Pinpoint the cell where the given text exists, returning its [X, Y] midpoint coordinate. 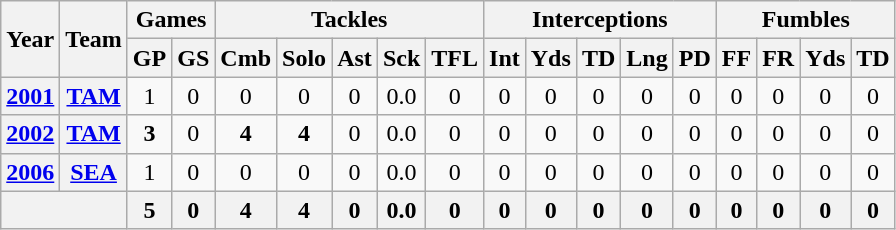
Team [94, 39]
5 [149, 210]
GS [194, 58]
Games [170, 20]
Year [30, 39]
Sck [401, 58]
Interceptions [600, 20]
Solo [304, 58]
2001 [30, 96]
FR [778, 58]
GP [149, 58]
PD [694, 58]
2002 [30, 134]
FF [736, 58]
SEA [94, 172]
Lng [647, 58]
Tackles [350, 20]
Ast [355, 58]
Cmb [246, 58]
2006 [30, 172]
TFL [455, 58]
Fumbles [806, 20]
3 [149, 134]
Int [505, 58]
